Detect which cell encompasses the target text, then output its (x, y) center coordinate. 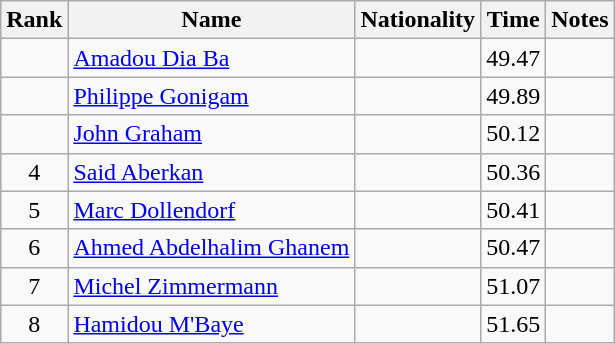
Ahmed Abdelhalim Ghanem (212, 248)
Hamidou M'Baye (212, 324)
Notes (580, 20)
Amadou Dia Ba (212, 58)
49.89 (514, 96)
Nationality (418, 20)
50.36 (514, 172)
50.12 (514, 134)
Michel Zimmermann (212, 286)
51.65 (514, 324)
Marc Dollendorf (212, 210)
John Graham (212, 134)
6 (34, 248)
50.47 (514, 248)
49.47 (514, 58)
Philippe Gonigam (212, 96)
7 (34, 286)
Said Aberkan (212, 172)
Name (212, 20)
4 (34, 172)
51.07 (514, 286)
50.41 (514, 210)
5 (34, 210)
8 (34, 324)
Time (514, 20)
Rank (34, 20)
